Find where the given text appears and provide that cell's center as [x, y] coordinate. 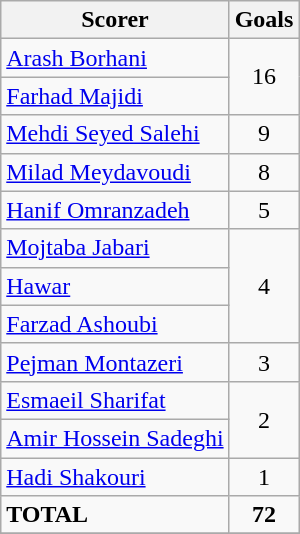
Arash Borhani [115, 58]
Goals [264, 20]
Hadi Shakouri [115, 477]
Pejman Montazeri [115, 362]
2 [264, 419]
72 [264, 515]
3 [264, 362]
Esmaeil Sharifat [115, 400]
Farzad Ashoubi [115, 324]
16 [264, 77]
TOTAL [115, 515]
Hawar [115, 286]
Scorer [115, 20]
Farhad Majidi [115, 96]
Amir Hossein Sadeghi [115, 438]
9 [264, 134]
Milad Meydavoudi [115, 172]
5 [264, 210]
1 [264, 477]
Mehdi Seyed Salehi [115, 134]
Hanif Omranzadeh [115, 210]
8 [264, 172]
Mojtaba Jabari [115, 248]
4 [264, 286]
